Pinpoint the cell where the given text exists, returning its [x, y] midpoint coordinate. 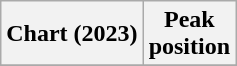
Peakposition [189, 34]
Chart (2023) [72, 34]
